Return the [X, Y] coordinate for the center point of the cell that contains the specified text.  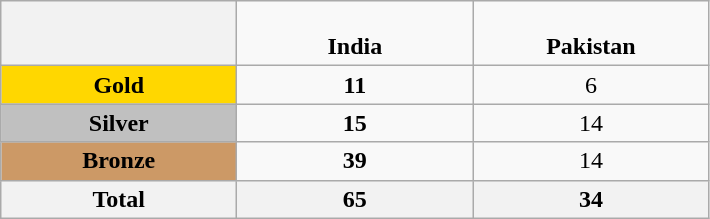
Pakistan [591, 34]
11 [355, 85]
34 [591, 199]
39 [355, 161]
6 [591, 85]
India [355, 34]
Total [119, 199]
Bronze [119, 161]
15 [355, 123]
65 [355, 199]
Gold [119, 85]
Silver [119, 123]
